Search for the cell housing the specified text and yield its (x, y) center coordinate. 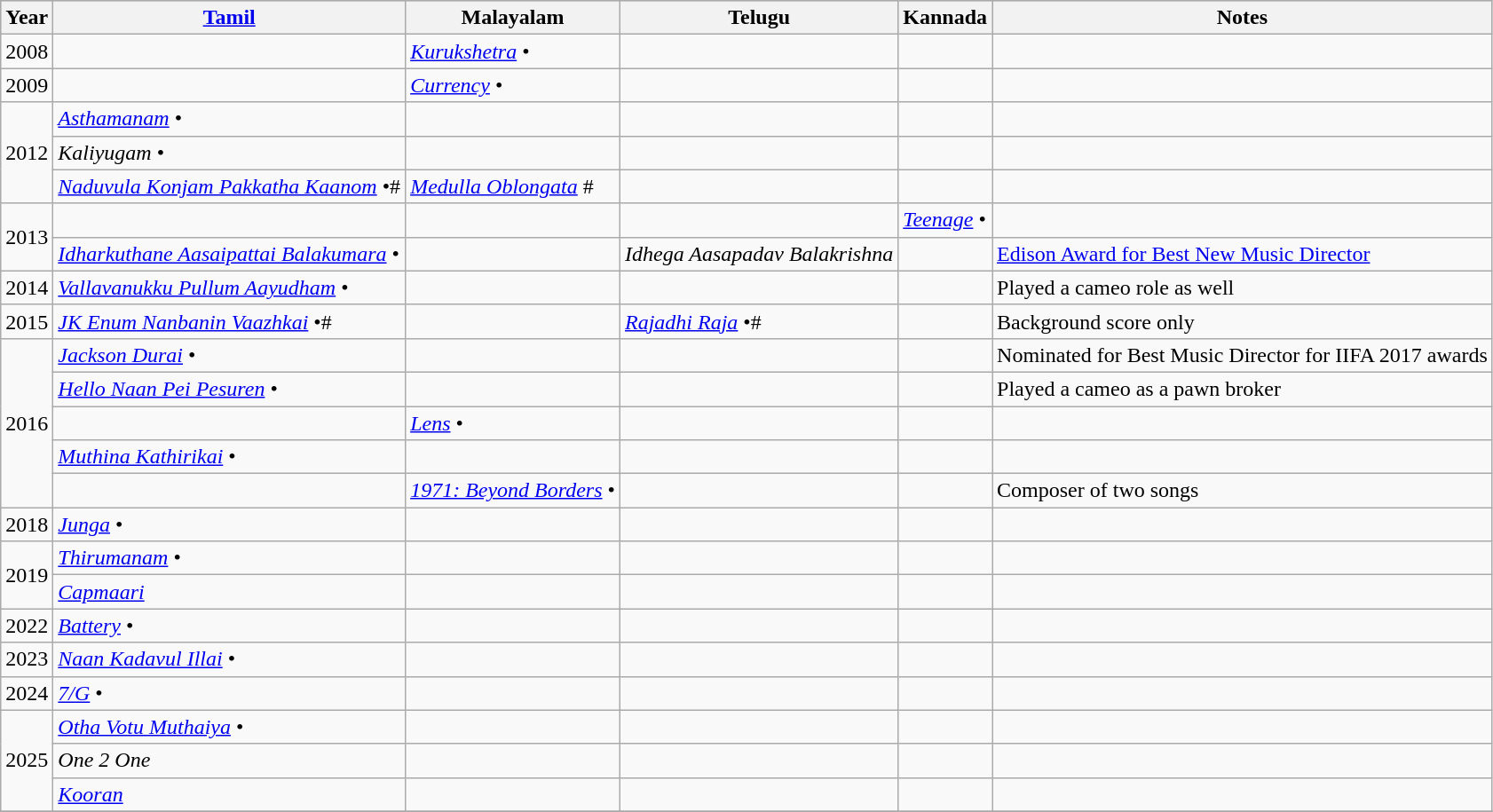
2015 (27, 321)
Composer of two songs (1243, 491)
Edison Award for Best New Music Director (1243, 254)
Kannada (945, 18)
Teenage • (945, 220)
Junga • (229, 524)
Kurukshetra • (513, 51)
Year (27, 18)
Idharkuthane Aasaipattai Balakumara • (229, 254)
Naduvula Konjam Pakkatha Kaanom •# (229, 186)
Background score only (1243, 321)
Jackson Durai • (229, 355)
Naan Kadavul Illai • (229, 659)
Played a cameo as a pawn broker (1243, 389)
Thirumanam • (229, 558)
Tamil (229, 18)
2024 (27, 693)
Telugu (758, 18)
2018 (27, 524)
Nominated for Best Music Director for IIFA 2017 awards (1243, 355)
Malayalam (513, 18)
Rajadhi Raja •# (758, 321)
Notes (1243, 18)
1971: Beyond Borders • (513, 491)
JK Enum Nanbanin Vaazhkai •# (229, 321)
2016 (27, 422)
2013 (27, 237)
Kaliyugam • (229, 153)
Kooran (229, 794)
Muthina Kathirikai • (229, 457)
Currency • (513, 85)
2012 (27, 153)
Medulla Oblongata # (513, 186)
Capmaari (229, 592)
Idhega Aasapadav Balakrishna (758, 254)
Asthamanam • (229, 119)
2022 (27, 626)
2019 (27, 575)
Hello Naan Pei Pesuren • (229, 389)
2008 (27, 51)
2025 (27, 761)
Otha Votu Muthaiya • (229, 727)
2009 (27, 85)
Vallavanukku Pullum Aayudham • (229, 288)
7/G • (229, 693)
2023 (27, 659)
Lens • (513, 423)
One 2 One (229, 761)
Battery • (229, 626)
2014 (27, 288)
Played a cameo role as well (1243, 288)
